Detect which cell encompasses the target text, then output its [X, Y] center coordinate. 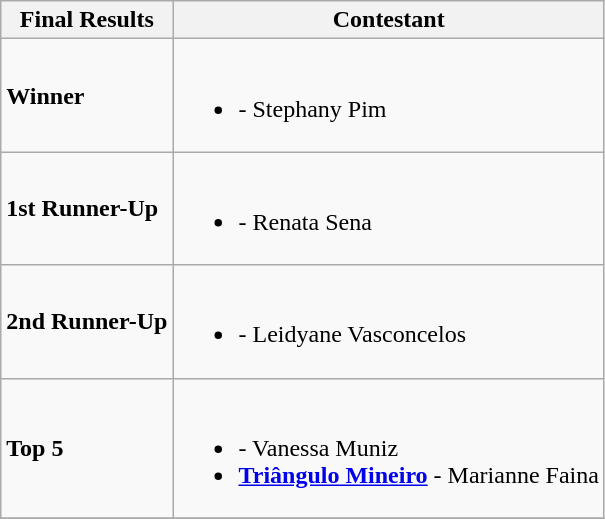
- Vanessa Muniz Triângulo Mineiro - Marianne Faina [388, 448]
Winner [87, 96]
- Leidyane Vasconcelos [388, 322]
2nd Runner-Up [87, 322]
Top 5 [87, 448]
- Stephany Pim [388, 96]
1st Runner-Up [87, 208]
- Renata Sena [388, 208]
Final Results [87, 20]
Contestant [388, 20]
